Find where the given text appears and provide that cell's center as [x, y] coordinate. 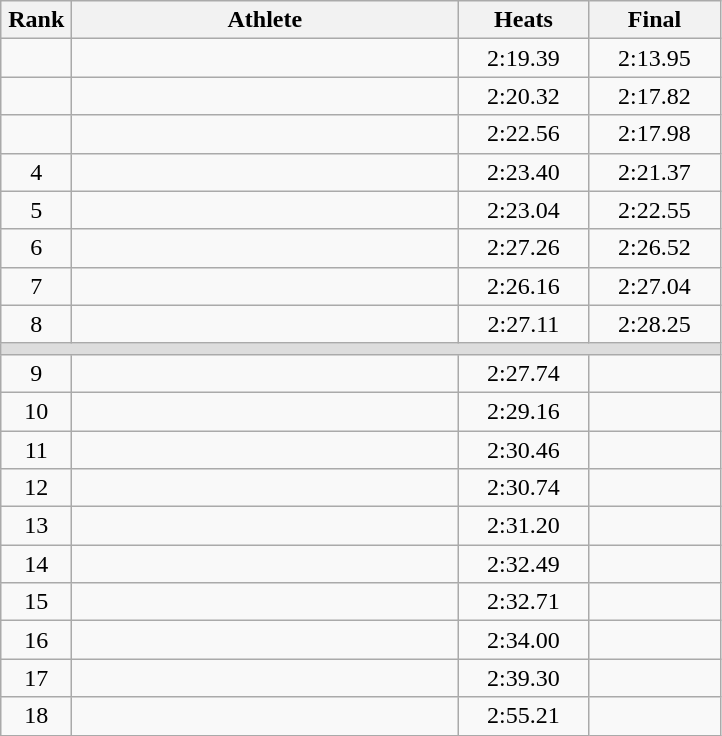
2:20.32 [524, 96]
2:21.37 [654, 172]
2:27.26 [524, 248]
2:22.55 [654, 210]
2:39.30 [524, 678]
2:27.11 [524, 324]
2:34.00 [524, 640]
4 [36, 172]
10 [36, 411]
2:19.39 [524, 58]
Heats [524, 20]
Athlete [265, 20]
2:22.56 [524, 134]
15 [36, 602]
9 [36, 373]
2:17.82 [654, 96]
18 [36, 716]
2:27.04 [654, 286]
12 [36, 488]
2:30.46 [524, 449]
2:23.04 [524, 210]
16 [36, 640]
2:32.49 [524, 564]
2:13.95 [654, 58]
Final [654, 20]
Rank [36, 20]
2:17.98 [654, 134]
2:29.16 [524, 411]
5 [36, 210]
13 [36, 526]
6 [36, 248]
7 [36, 286]
2:27.74 [524, 373]
2:28.25 [654, 324]
2:55.21 [524, 716]
2:31.20 [524, 526]
17 [36, 678]
11 [36, 449]
2:32.71 [524, 602]
2:23.40 [524, 172]
2:26.16 [524, 286]
2:30.74 [524, 488]
2:26.52 [654, 248]
14 [36, 564]
8 [36, 324]
